Return (x, y) of the center of cell containing provided text 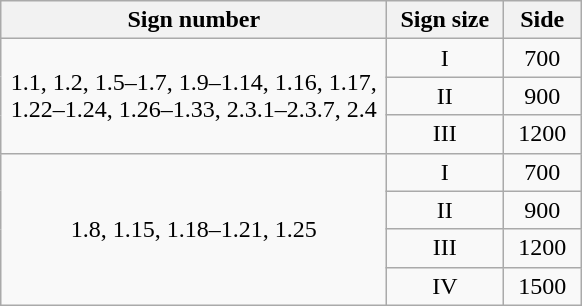
1.8, 1.15, 1.18–1.21, 1.25 (194, 229)
1.1, 1.2, 1.5–1.7, 1.9–1.14, 1.16, 1.17, 1.22–1.24, 1.26–1.33, 2.3.1–2.3.7, 2.4 (194, 96)
Sign size (445, 20)
Sign number (194, 20)
1500 (542, 286)
Side (542, 20)
IV (445, 286)
